Search for the cell housing the specified text and yield its (x, y) center coordinate. 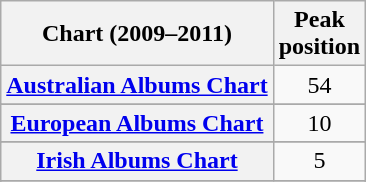
European Albums Chart (137, 123)
Irish Albums Chart (137, 161)
54 (319, 85)
Australian Albums Chart (137, 85)
10 (319, 123)
Peakposition (319, 34)
5 (319, 161)
Chart (2009–2011) (137, 34)
